Scan for the cell matching the given text and deliver its [X, Y] coordinate at center. 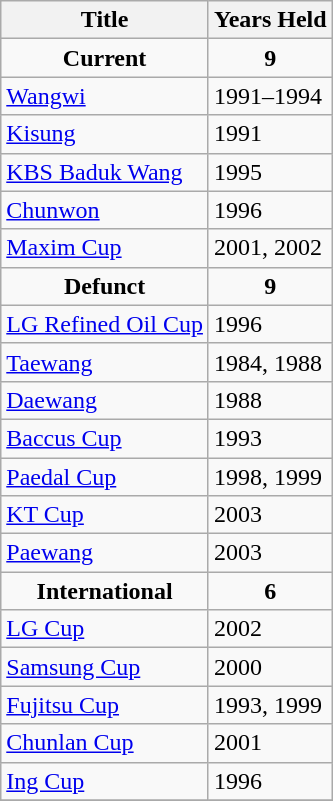
2000 [270, 667]
Baccus Cup [105, 438]
International [105, 591]
Paedal Cup [105, 477]
Title [105, 20]
Defunct [105, 286]
1988 [270, 400]
LG Refined Oil Cup [105, 324]
Years Held [270, 20]
Chunlan Cup [105, 743]
1995 [270, 172]
Fujitsu Cup [105, 705]
1998, 1999 [270, 477]
LG Cup [105, 629]
2001, 2002 [270, 248]
Samsung Cup [105, 667]
Paewang [105, 553]
KBS Baduk Wang [105, 172]
Kisung [105, 134]
1984, 1988 [270, 362]
2002 [270, 629]
Wangwi [105, 96]
6 [270, 591]
KT Cup [105, 515]
1991–1994 [270, 96]
2001 [270, 743]
Daewang [105, 400]
Chunwon [105, 210]
1993 [270, 438]
1993, 1999 [270, 705]
Taewang [105, 362]
Current [105, 58]
1991 [270, 134]
Ing Cup [105, 781]
Maxim Cup [105, 248]
